Output the (x, y) coordinate of the center of the cell containing the given text.  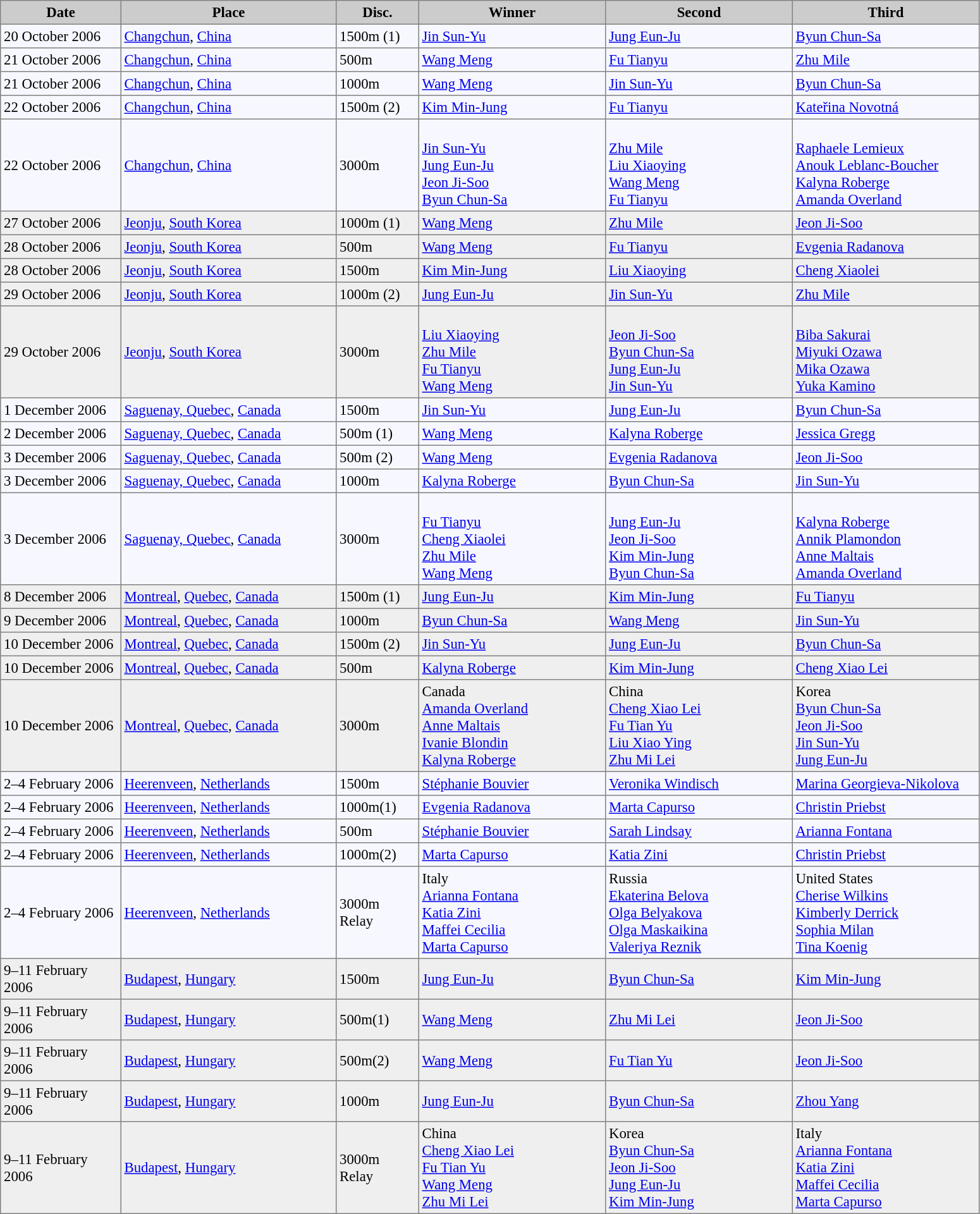
Liu Xiaoying Zhu Mile Fu Tianyu Wang Meng (512, 352)
Date (61, 13)
Fu Tian Yu (699, 1060)
1 December 2006 (61, 410)
2 December 2006 (61, 434)
27 October 2006 (61, 223)
Jeon Ji-Soo Byun Chun-Sa Jung Eun-Ju Jin Sun-Yu (699, 352)
RussiaEkaterina BelovaOlga BelyakovaOlga MaskaikinaValeriya Reznik (699, 912)
Jung Eun-Ju Jeon Ji-Soo Kim Min-Jung Byun Chun-Sa (699, 539)
500m (2) (377, 457)
20 October 2006 (61, 36)
1000m (2) (377, 294)
Jessica Gregg (886, 434)
ChinaCheng Xiao LeiFu Tian YuWang MengZhu Mi Lei (512, 1168)
Marina Georgieva-Nikolova (886, 783)
Arianna Fontana (886, 831)
1000m(2) (377, 855)
Veronika Windisch (699, 783)
500m(1) (377, 1019)
Zhu Mi Lei (699, 1019)
Liu Xiaoying (699, 271)
KoreaByun Chun-SaJeon Ji-SooJung Eun-JuKim Min-Jung (699, 1168)
Winner (512, 13)
KoreaByun Chun-SaJeon Ji-SooJin Sun-YuJung Eun-Ju (886, 726)
Cheng Xiaolei (886, 271)
CanadaAmanda OverlandAnne MaltaisIvanie BlondinKalyna Roberge (512, 726)
8 December 2006 (61, 597)
Kalyna Roberge Annik Plamondon Anne Maltais Amanda Overland (886, 539)
United StatesCherise WilkinsKimberly DerrickSophia MilanTina Koenig (886, 912)
500m(2) (377, 1060)
Kateřina Novotná (886, 107)
Place (228, 13)
Katia Zini (699, 855)
Sarah Lindsay (699, 831)
Biba Sakurai Miyuki Ozawa Mika Ozawa Yuka Kamino (886, 352)
1000m(1) (377, 807)
500m (1) (377, 434)
Cheng Xiao Lei (886, 668)
Disc. (377, 13)
Third (886, 13)
Second (699, 13)
Zhou Yang (886, 1101)
9 December 2006 (61, 620)
Jin Sun-Yu Jung Eun-Ju Jeon Ji-Soo Byun Chun-Sa (512, 165)
ChinaCheng Xiao LeiFu Tian YuLiu Xiao YingZhu Mi Lei (699, 726)
Fu Tianyu Cheng Xiaolei Zhu Mile Wang Meng (512, 539)
Zhu Mile Liu Xiaoying Wang Meng Fu Tianyu (699, 165)
Raphaele Lemieux Anouk Leblanc-Boucher Kalyna Roberge Amanda Overland (886, 165)
1000m (1) (377, 223)
